Scan for the cell matching the given text and deliver its [X, Y] coordinate at center. 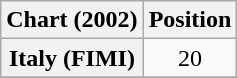
20 [190, 58]
Position [190, 20]
Italy (FIMI) [72, 58]
Chart (2002) [72, 20]
